Locate the cell with the specified text and output its [x, y] center coordinate. 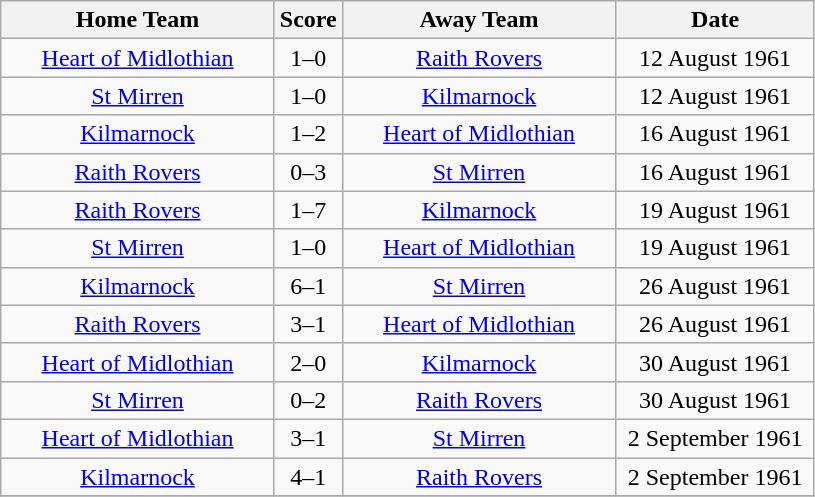
6–1 [308, 286]
1–7 [308, 210]
Away Team [479, 20]
4–1 [308, 477]
Date [716, 20]
Home Team [138, 20]
0–2 [308, 400]
1–2 [308, 134]
2–0 [308, 362]
0–3 [308, 172]
Score [308, 20]
